For the text-containing cell, return its midpoint in [x, y] coordinate format. 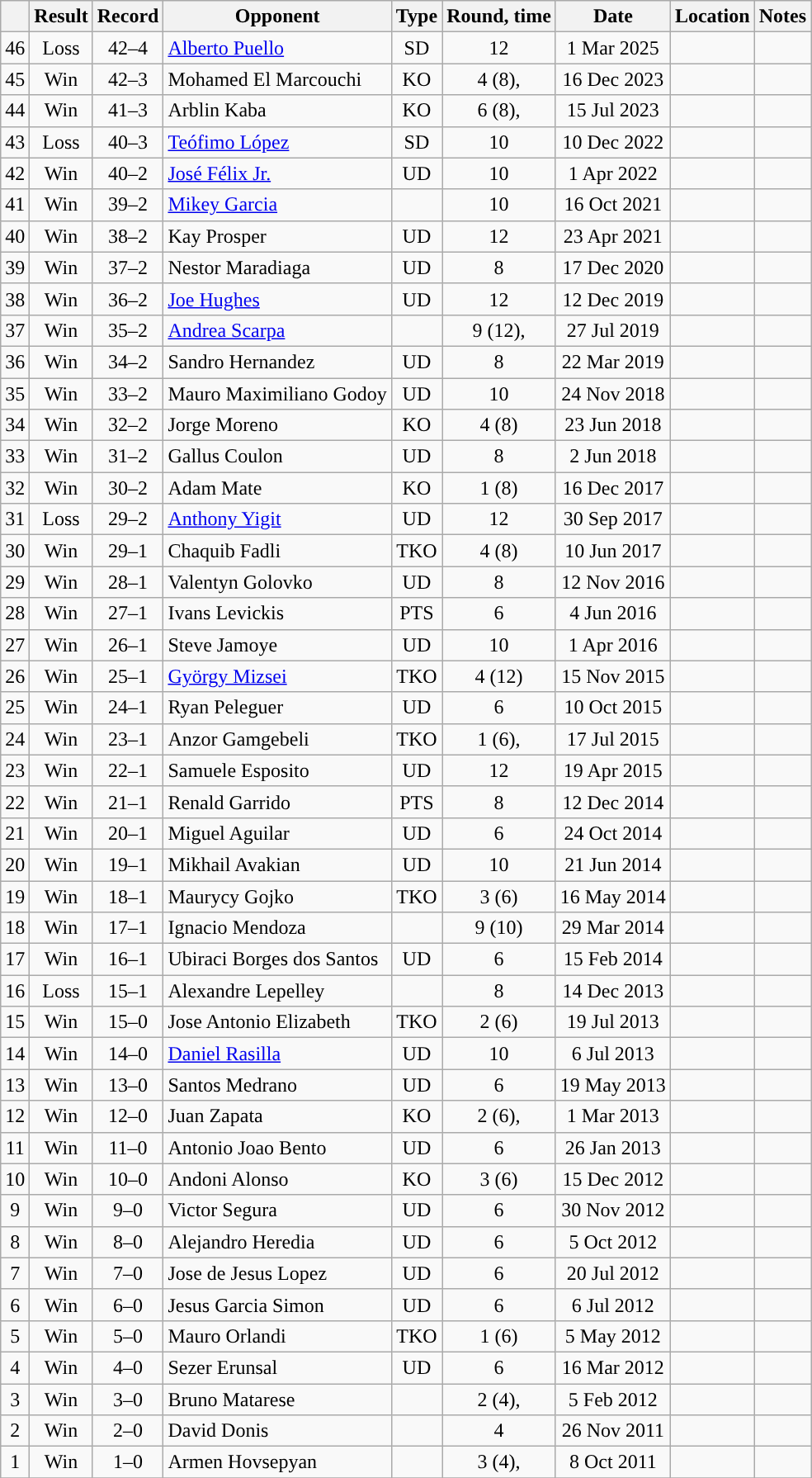
39 [15, 268]
4–0 [128, 1367]
29–2 [128, 519]
Chaquib Fadli [277, 551]
21–1 [128, 802]
5 Feb 2012 [612, 1400]
22 Mar 2019 [612, 362]
Ignacio Mendoza [277, 928]
30 Sep 2017 [612, 519]
Andoni Alonso [277, 1179]
Kay Prosper [277, 236]
16–1 [128, 959]
21 Jun 2014 [612, 865]
1 (6) [499, 1336]
23 Jun 2018 [612, 425]
Joe Hughes [277, 299]
15–1 [128, 991]
36–2 [128, 299]
21 [15, 833]
38 [15, 299]
4 (12) [499, 676]
42 [15, 173]
40 [15, 236]
27 [15, 645]
16 [15, 991]
43 [15, 142]
Result [61, 17]
1 (8) [499, 488]
31 [15, 519]
Record [128, 17]
12 Nov 2016 [612, 582]
Mikhail Avakian [277, 865]
45 [15, 79]
1 (6), [499, 739]
14 [15, 1054]
16 Dec 2017 [612, 488]
38–2 [128, 236]
Jorge Moreno [277, 425]
7–0 [128, 1273]
2 (6), [499, 1116]
Arblin Kaba [277, 111]
Round, time [499, 17]
24 Nov 2018 [612, 394]
39–2 [128, 205]
16 May 2014 [612, 896]
Type [416, 17]
19 May 2013 [612, 1085]
26 [15, 676]
20–1 [128, 833]
24–1 [128, 708]
15 Jul 2023 [612, 111]
17 [15, 959]
Valentyn Golovko [277, 582]
Alejandro Heredia [277, 1242]
1 [15, 1462]
Mauro Orlandi [277, 1336]
Miguel Aguilar [277, 833]
22–1 [128, 770]
41–3 [128, 111]
24 Oct 2014 [612, 833]
12 Dec 2019 [612, 299]
13 [15, 1085]
25–1 [128, 676]
33–2 [128, 394]
Bruno Matarese [277, 1400]
9 [15, 1210]
20 Jul 2012 [612, 1273]
23–1 [128, 739]
9 (10) [499, 928]
32 [15, 488]
17 Dec 2020 [612, 268]
Adam Mate [277, 488]
28–1 [128, 582]
3 [15, 1400]
42–3 [128, 79]
37–2 [128, 268]
9–0 [128, 1210]
Ivans Levickis [277, 613]
31–2 [128, 457]
György Mizsei [277, 676]
30–2 [128, 488]
19–1 [128, 865]
15 [15, 1022]
14 Dec 2013 [612, 991]
27–1 [128, 613]
2–0 [128, 1431]
Mikey Garcia [277, 205]
32–2 [128, 425]
10 Jun 2017 [612, 551]
16 Mar 2012 [612, 1367]
14–0 [128, 1054]
Samuele Esposito [277, 770]
5 [15, 1336]
15 Feb 2014 [612, 959]
1 Apr 2022 [612, 173]
9 (12), [499, 330]
Andrea Scarpa [277, 330]
Daniel Rasilla [277, 1054]
Ubiraci Borges dos Santos [277, 959]
12 Dec 2014 [612, 802]
19 Apr 2015 [612, 770]
10 Oct 2015 [612, 708]
26–1 [128, 645]
18 [15, 928]
Jose Antonio Elizabeth [277, 1022]
40–2 [128, 173]
24 [15, 739]
37 [15, 330]
17 Jul 2015 [612, 739]
Alexandre Lepelley [277, 991]
6–0 [128, 1305]
Anthony Yigit [277, 519]
26 Nov 2011 [612, 1431]
36 [15, 362]
23 Apr 2021 [612, 236]
Jose de Jesus Lopez [277, 1273]
27 Jul 2019 [612, 330]
30 Nov 2012 [612, 1210]
José Félix Jr. [277, 173]
11 [15, 1148]
5 May 2012 [612, 1336]
19 Jul 2013 [612, 1022]
Antonio Joao Bento [277, 1148]
6 Jul 2013 [612, 1054]
6 (8), [499, 111]
13–0 [128, 1085]
Armen Hovsepyan [277, 1462]
Juan Zapata [277, 1116]
29 [15, 582]
26 Jan 2013 [612, 1148]
Anzor Gamgebeli [277, 739]
7 [15, 1273]
Steve Jamoye [277, 645]
34–2 [128, 362]
40–3 [128, 142]
35–2 [128, 330]
Santos Medrano [277, 1085]
Location [712, 17]
10–0 [128, 1179]
41 [15, 205]
Ryan Peleguer [277, 708]
12–0 [128, 1116]
Date [612, 17]
Mohamed El Marcouchi [277, 79]
Alberto Puello [277, 48]
Renald Garrido [277, 802]
22 [15, 802]
19 [15, 896]
5 Oct 2012 [612, 1242]
15 Nov 2015 [612, 676]
4 Jun 2016 [612, 613]
6 Jul 2012 [612, 1305]
33 [15, 457]
3 (4), [499, 1462]
10 Dec 2022 [612, 142]
Mauro Maximiliano Godoy [277, 394]
Victor Segura [277, 1210]
17–1 [128, 928]
28 [15, 613]
David Donis [277, 1431]
11–0 [128, 1148]
18–1 [128, 896]
Notes [782, 17]
16 Dec 2023 [612, 79]
46 [15, 48]
34 [15, 425]
30 [15, 551]
2 Jun 2018 [612, 457]
16 Oct 2021 [612, 205]
1 Apr 2016 [612, 645]
Sandro Hernandez [277, 362]
2 (4), [499, 1400]
2 (6) [499, 1022]
5–0 [128, 1336]
3–0 [128, 1400]
20 [15, 865]
4 (8), [499, 79]
23 [15, 770]
Sezer Erunsal [277, 1367]
2 [15, 1431]
Maurycy Gojko [277, 896]
35 [15, 394]
25 [15, 708]
15 Dec 2012 [612, 1179]
Opponent [277, 17]
1 Mar 2025 [612, 48]
1 Mar 2013 [612, 1116]
Nestor Maradiaga [277, 268]
8 Oct 2011 [612, 1462]
Teófimo López [277, 142]
42–4 [128, 48]
Gallus Coulon [277, 457]
Jesus Garcia Simon [277, 1305]
44 [15, 111]
8–0 [128, 1242]
29 Mar 2014 [612, 928]
1–0 [128, 1462]
29–1 [128, 551]
15–0 [128, 1022]
